Scan for the cell matching the given text and deliver its [X, Y] coordinate at center. 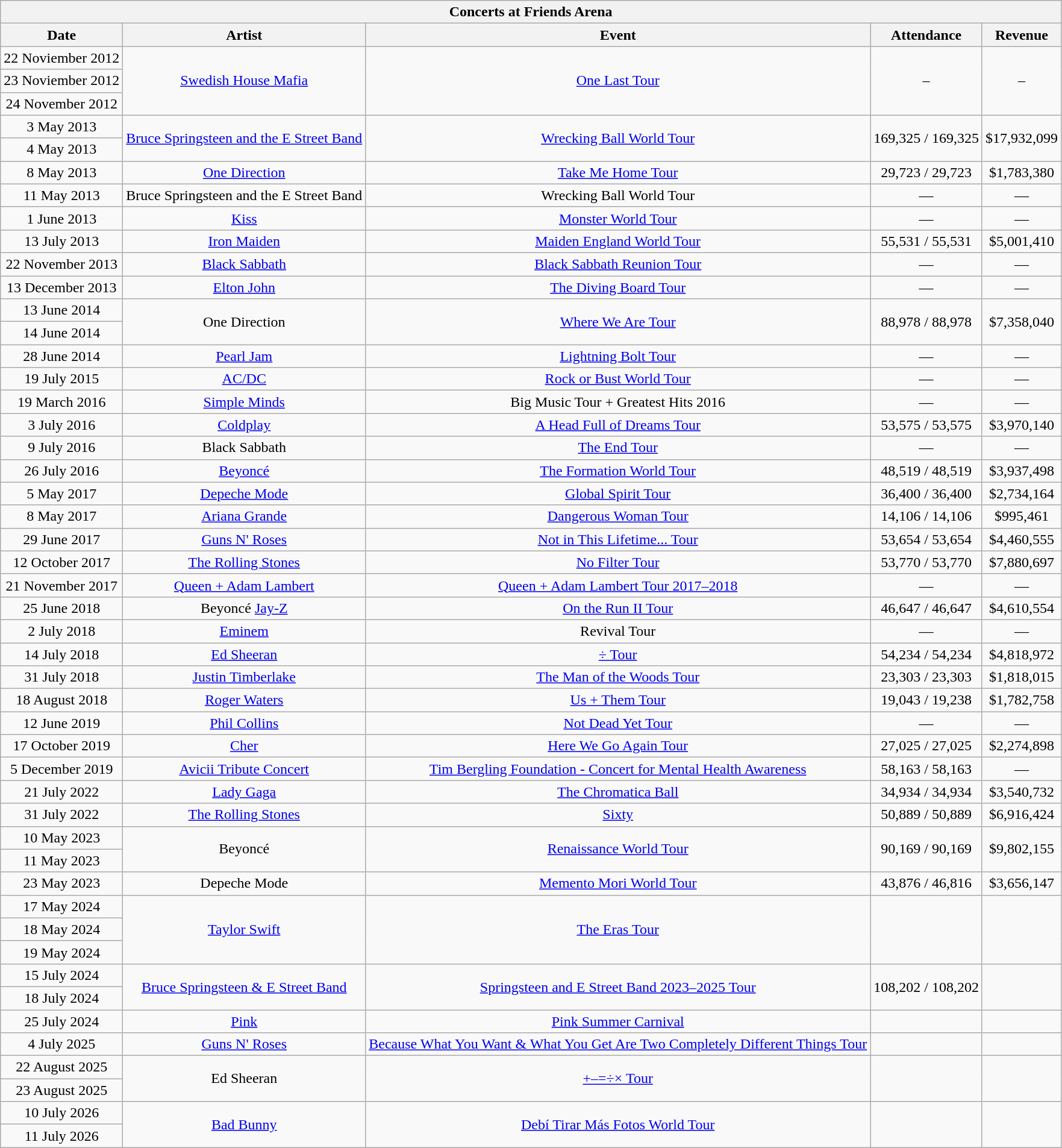
Lightning Bolt Tour [618, 356]
Avicii Tribute Concert [245, 769]
Us + Them Tour [618, 700]
Take Me Home Tour [618, 172]
53,575 / 53,575 [926, 425]
Ariana Grande [245, 516]
29 June 2017 [61, 539]
$17,932,099 [1022, 138]
AC/DC [245, 379]
$9,802,155 [1022, 849]
10 May 2023 [61, 838]
54,234 / 54,234 [926, 654]
Beyoncé Jay-Z [245, 608]
29,723 / 29,723 [926, 172]
Concerts at Friends Arena [531, 12]
5 May 2017 [61, 494]
Iron Maiden [245, 241]
24 November 2012 [61, 104]
$995,461 [1022, 516]
Bad Bunny [245, 1124]
The Chromatica Ball [618, 792]
31 July 2018 [61, 677]
46,647 / 46,647 [926, 608]
Attendance [926, 35]
19 July 2015 [61, 379]
11 May 2013 [61, 195]
14 June 2014 [61, 333]
23,303 / 23,303 [926, 677]
10 July 2026 [61, 1113]
13 July 2013 [61, 241]
Date [61, 35]
Eminem [245, 631]
31 July 2022 [61, 815]
13 December 2013 [61, 287]
5 December 2019 [61, 769]
19,043 / 19,238 [926, 700]
Black Sabbath Reunion Tour [618, 264]
Lady Gaga [245, 792]
Pink Summer Carnival [618, 1021]
Pearl Jam [245, 356]
One Last Tour [618, 81]
The Man of the Woods Tour [618, 677]
Cher [245, 746]
25 June 2018 [61, 608]
No Filter Tour [618, 562]
8 May 2013 [61, 172]
Event [618, 35]
$7,880,697 [1022, 562]
Not in This Lifetime... Tour [618, 539]
108,202 / 108,202 [926, 986]
34,934 / 34,934 [926, 792]
Roger Waters [245, 700]
58,163 / 58,163 [926, 769]
The Eras Tour [618, 929]
14,106 / 14,106 [926, 516]
27,025 / 27,025 [926, 746]
18 July 2024 [61, 998]
$4,818,972 [1022, 654]
Rock or Bust World Tour [618, 379]
48,519 / 48,519 [926, 471]
19 May 2024 [61, 952]
$1,818,015 [1022, 677]
A Head Full of Dreams Tour [618, 425]
23 August 2025 [61, 1090]
17 October 2019 [61, 746]
Justin Timberlake [245, 677]
$3,656,147 [1022, 883]
22 August 2025 [61, 1067]
÷ Tour [618, 654]
Springsteen and E Street Band 2023–2025 Tour [618, 986]
$6,916,424 [1022, 815]
15 July 2024 [61, 975]
Renaissance World Tour [618, 849]
4 May 2013 [61, 149]
Monster World Tour [618, 218]
14 July 2018 [61, 654]
21 November 2017 [61, 585]
Kiss [245, 218]
Dangerous Woman Tour [618, 516]
$2,274,898 [1022, 746]
Simple Minds [245, 402]
18 August 2018 [61, 700]
$2,734,164 [1022, 494]
Taylor Swift [245, 929]
Not Dead Yet Tour [618, 723]
55,531 / 55,531 [926, 241]
$7,358,040 [1022, 322]
Big Music Tour + Greatest Hits 2016 [618, 402]
21 July 2022 [61, 792]
$4,460,555 [1022, 539]
11 May 2023 [61, 861]
3 May 2013 [61, 127]
43,876 / 46,816 [926, 883]
19 March 2016 [61, 402]
23 May 2023 [61, 883]
Elton John [245, 287]
12 October 2017 [61, 562]
$3,937,498 [1022, 471]
Pink [245, 1021]
23 Noviember 2012 [61, 81]
Phil Collins [245, 723]
90,169 / 90,169 [926, 849]
$3,970,140 [1022, 425]
The Formation World Tour [618, 471]
Revival Tour [618, 631]
1 June 2013 [61, 218]
+–=÷× Tour [618, 1079]
28 June 2014 [61, 356]
17 May 2024 [61, 906]
Swedish House Mafia [245, 81]
4 July 2025 [61, 1044]
Global Spirit Tour [618, 494]
11 July 2026 [61, 1136]
Coldplay [245, 425]
169,325 / 169,325 [926, 138]
$1,783,380 [1022, 172]
12 June 2019 [61, 723]
18 May 2024 [61, 929]
50,889 / 50,889 [926, 815]
Debí Tirar Más Fotos World Tour [618, 1124]
88,978 / 88,978 [926, 322]
$4,610,554 [1022, 608]
Tim Bergling Foundation - Concert for Mental Health Awareness [618, 769]
26 July 2016 [61, 471]
$3,540,732 [1022, 792]
53,654 / 53,654 [926, 539]
53,770 / 53,770 [926, 562]
The End Tour [618, 448]
Maiden England World Tour [618, 241]
Sixty [618, 815]
25 July 2024 [61, 1021]
8 May 2017 [61, 516]
Queen + Adam Lambert [245, 585]
$1,782,758 [1022, 700]
Bruce Springsteen & E Street Band [245, 986]
3 July 2016 [61, 425]
22 Noviember 2012 [61, 58]
Queen + Adam Lambert Tour 2017–2018 [618, 585]
22 November 2013 [61, 264]
Revenue [1022, 35]
13 June 2014 [61, 310]
2 July 2018 [61, 631]
9 July 2016 [61, 448]
Here We Go Again Tour [618, 746]
36,400 / 36,400 [926, 494]
Where We Are Tour [618, 322]
Memento Mori World Tour [618, 883]
On the Run II Tour [618, 608]
$5,001,410 [1022, 241]
Artist [245, 35]
The Diving Board Tour [618, 287]
Because What You Want & What You Get Are Two Completely Different Things Tour [618, 1044]
